Extract the [x, y] coordinate from the center of the cell holding the provided text.  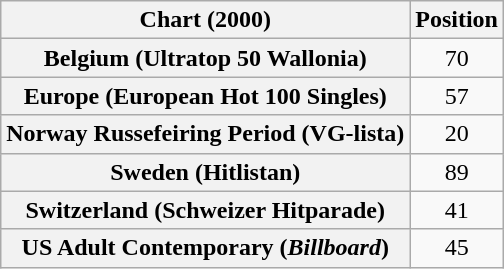
US Adult Contemporary (Billboard) [206, 248]
Europe (European Hot 100 Singles) [206, 96]
20 [457, 134]
Sweden (Hitlistan) [206, 172]
57 [457, 96]
45 [457, 248]
41 [457, 210]
Switzerland (Schweizer Hitparade) [206, 210]
Position [457, 20]
Belgium (Ultratop 50 Wallonia) [206, 58]
89 [457, 172]
Chart (2000) [206, 20]
70 [457, 58]
Norway Russefeiring Period (VG-lista) [206, 134]
